Return the [X, Y] coordinate for the center point of the cell that contains the specified text.  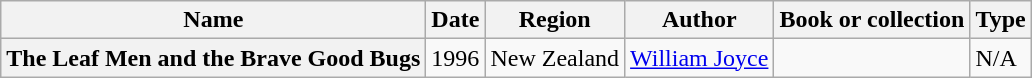
Date [456, 20]
Region [555, 20]
Type [1000, 20]
N/A [1000, 58]
Book or collection [872, 20]
Author [700, 20]
1996 [456, 58]
Name [214, 20]
The Leaf Men and the Brave Good Bugs [214, 58]
New Zealand [555, 58]
William Joyce [700, 58]
